Determine the (x, y) coordinate at the center of the cell enclosing the given text.  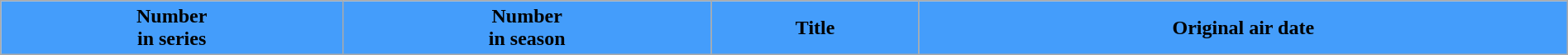
Numberin series (172, 28)
Numberin season (526, 28)
Title (815, 28)
Original air date (1243, 28)
